Locate the cell with the specified text and output its [X, Y] center coordinate. 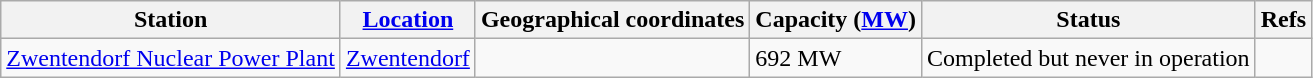
Zwentendorf Nuclear Power Plant [171, 58]
Station [171, 20]
Geographical coordinates [612, 20]
692 MW [836, 58]
Zwentendorf [408, 58]
Capacity (MW) [836, 20]
Completed but never in operation [1088, 58]
Status [1088, 20]
Location [408, 20]
Refs [1283, 20]
